Scan for the cell matching the given text and deliver its [x, y] coordinate at center. 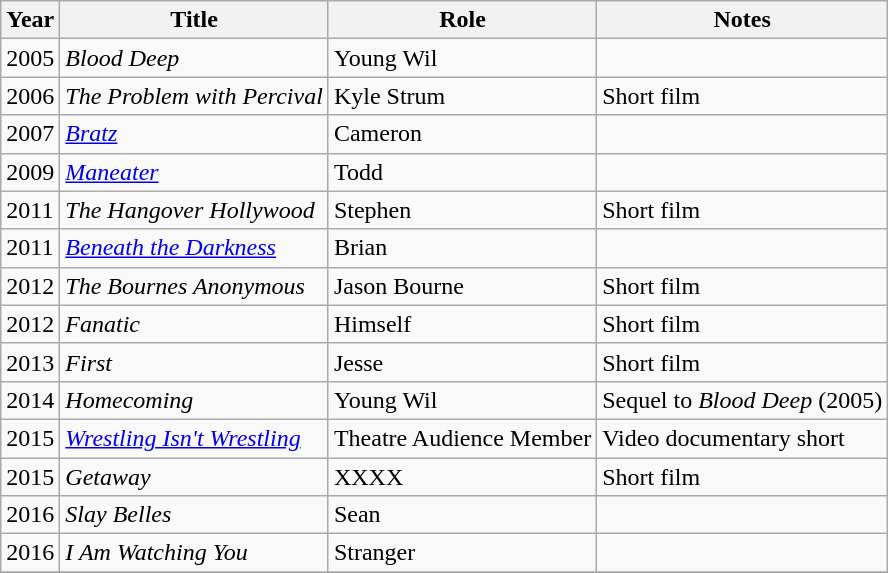
Year [30, 20]
2005 [30, 58]
I Am Watching You [194, 553]
The Problem with Percival [194, 96]
Sean [462, 515]
The Bournes Anonymous [194, 286]
First [194, 362]
Todd [462, 172]
2013 [30, 362]
Theatre Audience Member [462, 438]
Stephen [462, 210]
Role [462, 20]
2006 [30, 96]
Himself [462, 324]
XXXX [462, 477]
Bratz [194, 134]
Wrestling Isn't Wrestling [194, 438]
Video documentary short [742, 438]
Maneater [194, 172]
Brian [462, 248]
Sequel to Blood Deep (2005) [742, 400]
The Hangover Hollywood [194, 210]
2009 [30, 172]
Fanatic [194, 324]
2007 [30, 134]
Getaway [194, 477]
Kyle Strum [462, 96]
Stranger [462, 553]
Title [194, 20]
Homecoming [194, 400]
Beneath the Darkness [194, 248]
Jesse [462, 362]
Jason Bourne [462, 286]
Blood Deep [194, 58]
Notes [742, 20]
Slay Belles [194, 515]
2014 [30, 400]
Cameron [462, 134]
